Identify which cell holds the provided text, then report its (X, Y) central coordinate. 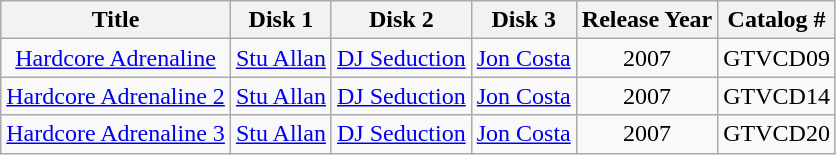
Release Year (646, 20)
Disk 1 (280, 20)
Hardcore Adrenaline 2 (116, 96)
GTVCD14 (777, 96)
GTVCD20 (777, 134)
GTVCD09 (777, 58)
Title (116, 20)
Catalog # (777, 20)
Disk 2 (401, 20)
Disk 3 (524, 20)
Hardcore Adrenaline 3 (116, 134)
Hardcore Adrenaline (116, 58)
